Pinpoint the cell where the given text exists, returning its [X, Y] midpoint coordinate. 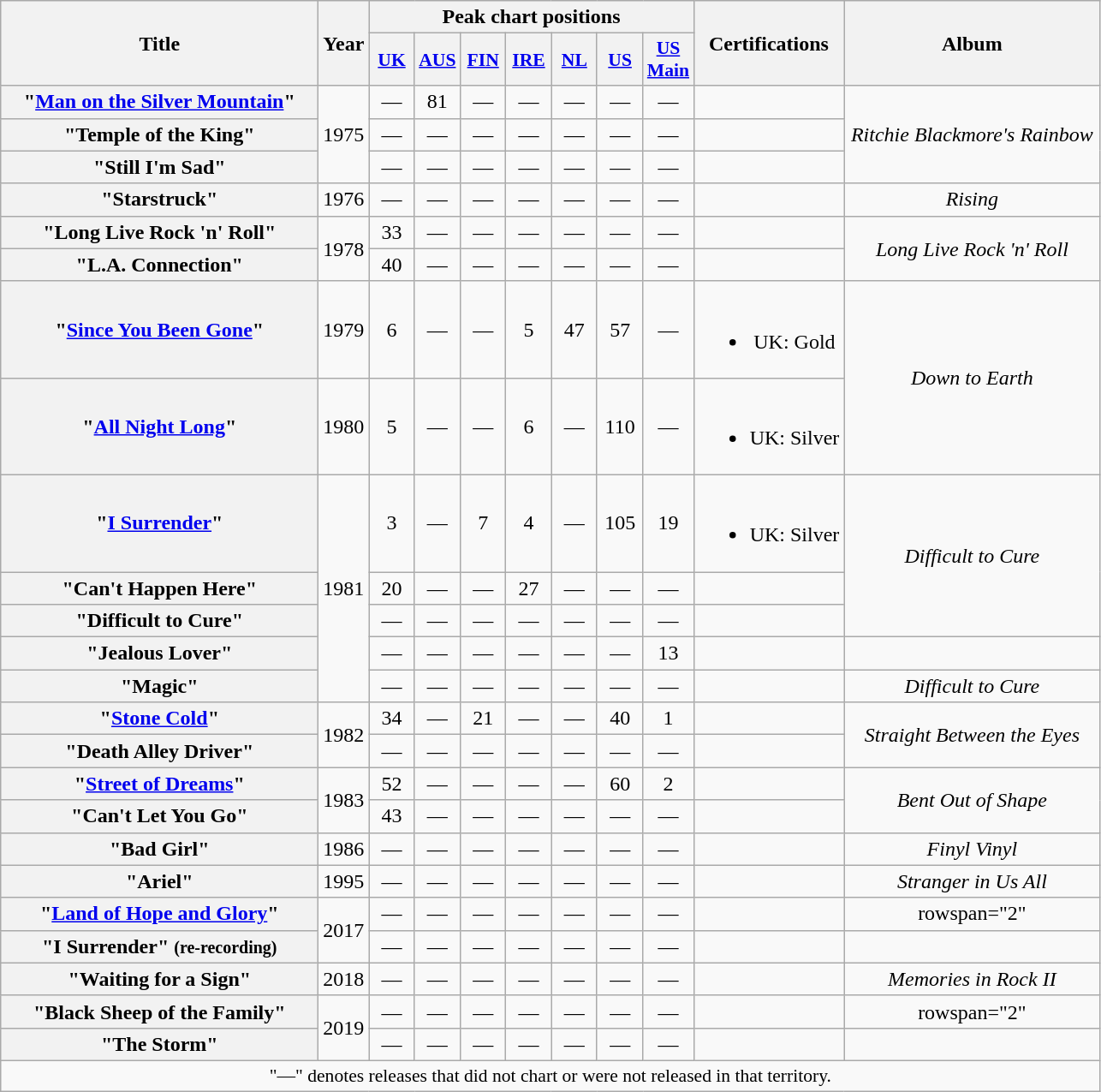
1980 [344, 427]
2 [668, 784]
1986 [344, 849]
"Ariel" [159, 881]
2017 [344, 930]
"Waiting for a Sign" [159, 979]
19 [668, 522]
"Long Live Rock 'n' Roll" [159, 232]
"L.A. Connection" [159, 265]
1982 [344, 735]
Memories in Rock II [973, 979]
"Can't Happen Here" [159, 588]
Long Live Rock 'n' Roll [973, 248]
"Starstruck" [159, 200]
Title [159, 43]
Peak chart positions [531, 17]
"I Surrender" (re-recording) [159, 946]
UK [392, 60]
"All Night Long" [159, 427]
33 [392, 232]
43 [392, 816]
UK: Gold [769, 329]
57 [620, 329]
1995 [344, 881]
1975 [344, 134]
"I Surrender" [159, 522]
27 [529, 588]
"Can't Let You Go" [159, 816]
"Jealous Lover" [159, 653]
"Black Sheep of the Family" [159, 1011]
NL [574, 60]
"Street of Dreams" [159, 784]
"Man on the Silver Mountain" [159, 102]
110 [620, 427]
1978 [344, 248]
"Temple of the King" [159, 134]
1981 [344, 588]
2018 [344, 979]
Bent Out of Shape [973, 800]
1976 [344, 200]
81 [437, 102]
"Bad Girl" [159, 849]
US Main [668, 60]
"Land of Hope and Glory" [159, 914]
Down to Earth [973, 378]
21 [483, 719]
Rising [973, 200]
Ritchie Blackmore's Rainbow [973, 134]
20 [392, 588]
Album [973, 43]
7 [483, 522]
US [620, 60]
AUS [437, 60]
Stranger in Us All [973, 881]
"The Storm" [159, 1044]
3 [392, 522]
"Stone Cold" [159, 719]
"Death Alley Driver" [159, 751]
34 [392, 719]
IRE [529, 60]
1 [668, 719]
"Difficult to Cure" [159, 621]
"Still I'm Sad" [159, 167]
52 [392, 784]
47 [574, 329]
"Magic" [159, 686]
Year [344, 43]
105 [620, 522]
Straight Between the Eyes [973, 735]
Finyl Vinyl [973, 849]
"Since You Been Gone" [159, 329]
FIN [483, 60]
60 [620, 784]
13 [668, 653]
1983 [344, 800]
2019 [344, 1028]
Certifications [769, 43]
4 [529, 522]
1979 [344, 329]
"—" denotes releases that did not chart or were not released in that territory. [550, 1076]
